Identify which cell holds the provided text, then report its [x, y] central coordinate. 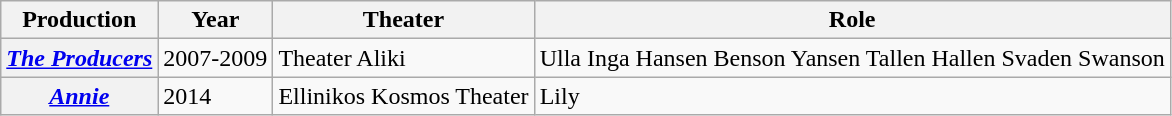
Theater Aliki [404, 58]
Annie [80, 96]
2007-2009 [216, 58]
Theater [404, 20]
2014 [216, 96]
Ulla Inga Hansen Benson Yansen Tallen Hallen Svaden Swanson [852, 58]
Year [216, 20]
Role [852, 20]
Production [80, 20]
The Producers [80, 58]
Ellinikos Kosmos Theater [404, 96]
Lily [852, 96]
